Pinpoint the cell where the given text exists, returning its [x, y] midpoint coordinate. 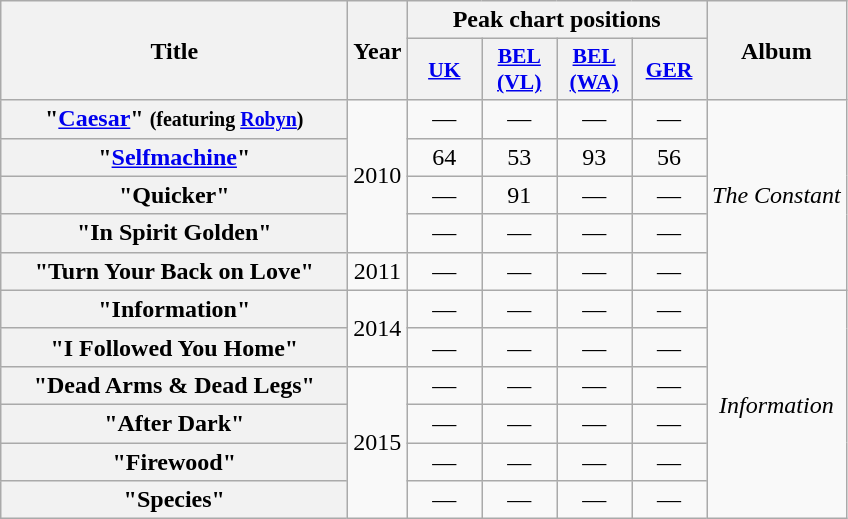
56 [670, 157]
2014 [378, 328]
"Selfmachine" [174, 157]
53 [520, 157]
"In Spirit Golden" [174, 233]
Title [174, 50]
2011 [378, 271]
"After Dark" [174, 423]
"Species" [174, 500]
"Caesar" (featuring Robyn) [174, 119]
"Information" [174, 309]
Peak chart positions [557, 20]
BEL(VL) [520, 70]
GER [670, 70]
"I Followed You Home" [174, 347]
UK [444, 70]
2015 [378, 442]
"Dead Arms & Dead Legs" [174, 385]
Year [378, 50]
"Quicker" [174, 195]
"Turn Your Back on Love" [174, 271]
2010 [378, 176]
Album [776, 50]
"Firewood" [174, 461]
64 [444, 157]
Information [776, 404]
The Constant [776, 195]
93 [594, 157]
BEL(WA) [594, 70]
91 [520, 195]
